From the cell containing the given text, extract its center point as [X, Y] coordinate. 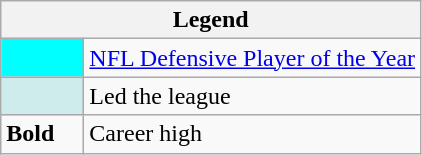
NFL Defensive Player of the Year [252, 58]
Legend [211, 20]
Bold [42, 134]
Led the league [252, 96]
Career high [252, 134]
